Pinpoint the cell where the given text exists, returning its (X, Y) midpoint coordinate. 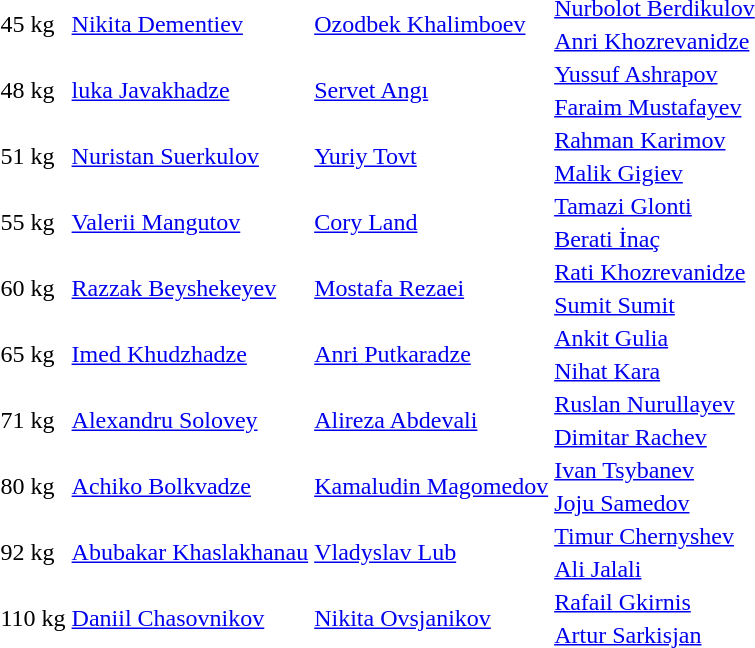
Mostafa Rezaei (432, 288)
Razzak Beyshekeyev (190, 288)
Servet Angı (432, 90)
Kamaludin Magomedov (432, 486)
Cory Land (432, 222)
Abubakar Khaslakhanau (190, 552)
Alireza Abdevali (432, 420)
Vladyslav Lub (432, 552)
Nuristan Suerkulov (190, 156)
Yuriy Tovt (432, 156)
Alexandru Solovey (190, 420)
Imed Khudzhadze (190, 354)
Achiko Bolkvadze (190, 486)
Valerii Mangutov (190, 222)
Anri Putkaradze (432, 354)
luka Javakhadze (190, 90)
